Return (x, y) of the center of cell containing provided text 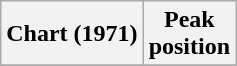
Chart (1971) (72, 34)
Peakposition (189, 34)
